Search for the cell housing the specified text and yield its [x, y] center coordinate. 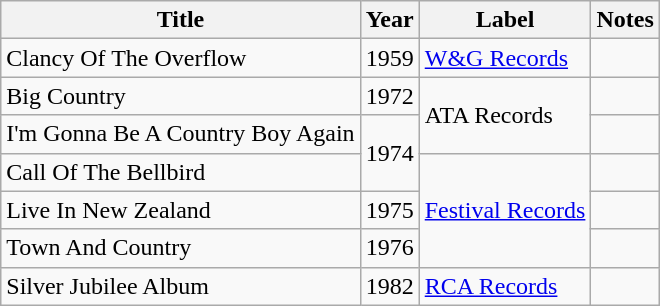
Silver Jubilee Album [180, 286]
Clancy Of The Overflow [180, 58]
I'm Gonna Be A Country Boy Again [180, 134]
1982 [390, 286]
1975 [390, 210]
1976 [390, 248]
Year [390, 20]
ATA Records [505, 115]
W&G Records [505, 58]
1974 [390, 153]
Festival Records [505, 210]
1959 [390, 58]
Call Of The Bellbird [180, 172]
Town And Country [180, 248]
Label [505, 20]
1972 [390, 96]
Big Country [180, 96]
RCA Records [505, 286]
Live In New Zealand [180, 210]
Title [180, 20]
Notes [625, 20]
